Detect which cell encompasses the target text, then output its [x, y] center coordinate. 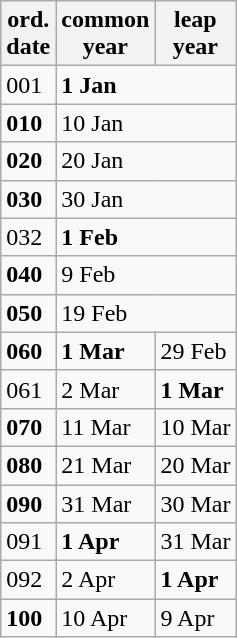
10 Apr [106, 618]
020 [28, 161]
010 [28, 123]
100 [28, 618]
30 Mar [196, 503]
040 [28, 275]
1 Jan [146, 85]
10 Jan [146, 123]
1 Feb [146, 237]
090 [28, 503]
061 [28, 389]
ord. date [28, 34]
11 Mar [106, 427]
060 [28, 351]
2 Apr [106, 580]
21 Mar [106, 465]
2 Mar [106, 389]
001 [28, 85]
20 Jan [146, 161]
29 Feb [196, 351]
19 Feb [146, 313]
092 [28, 580]
091 [28, 542]
20 Mar [196, 465]
9 Apr [196, 618]
070 [28, 427]
9 Feb [146, 275]
common year [106, 34]
080 [28, 465]
30 Jan [146, 199]
030 [28, 199]
050 [28, 313]
leap year [196, 34]
032 [28, 237]
10 Mar [196, 427]
